Return the [x, y] coordinate for the center point of the cell that contains the specified text.  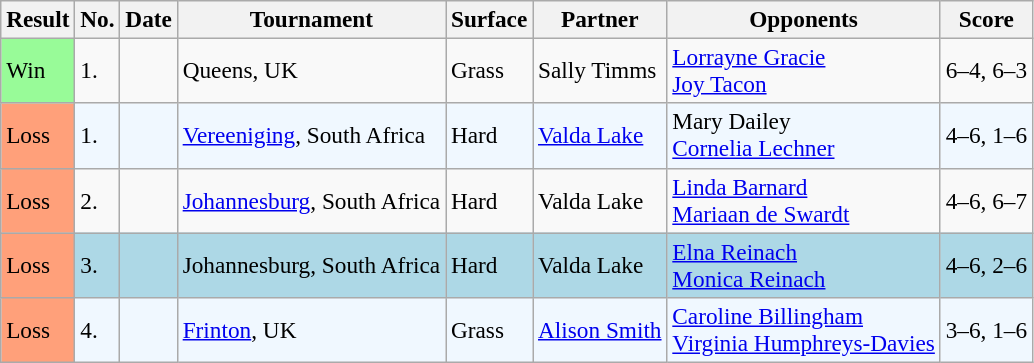
Mary Dailey Cornelia Lechner [804, 136]
Score [986, 19]
Partner [600, 19]
Elna Reinach Monica Reinach [804, 264]
Lorrayne Gracie Joy Tacon [804, 70]
4–6, 6–7 [986, 200]
Opponents [804, 19]
Frinton, UK [311, 330]
4–6, 2–6 [986, 264]
4–6, 1–6 [986, 136]
Sally Timms [600, 70]
Win [38, 70]
Date [148, 19]
2. [98, 200]
Surface [490, 19]
Tournament [311, 19]
Alison Smith [600, 330]
Result [38, 19]
3. [98, 264]
4. [98, 330]
Queens, UK [311, 70]
6–4, 6–3 [986, 70]
Vereeniging, South Africa [311, 136]
Linda Barnard Mariaan de Swardt [804, 200]
Caroline Billingham Virginia Humphreys-Davies [804, 330]
No. [98, 19]
3–6, 1–6 [986, 330]
